Identify which cell holds the provided text, then report its [X, Y] central coordinate. 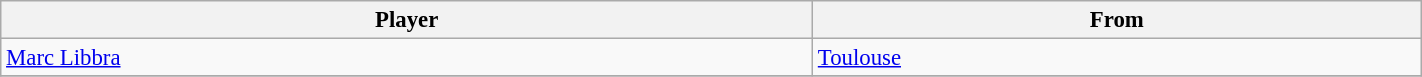
From [1118, 20]
Toulouse [1118, 58]
Player [407, 20]
Marc Libbra [407, 58]
